Return the [x, y] coordinate for the center point of the cell that contains the specified text.  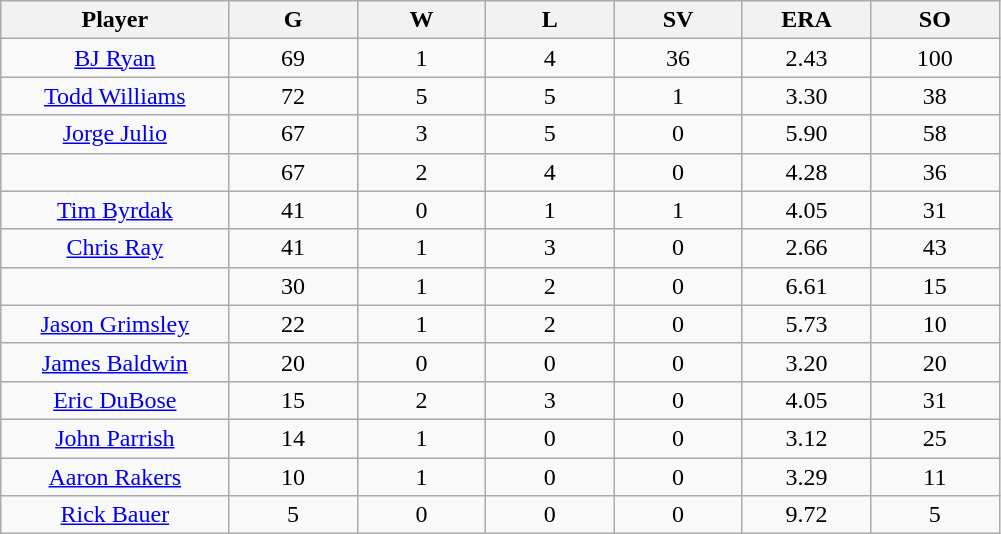
25 [935, 438]
Player [115, 20]
Todd Williams [115, 96]
38 [935, 96]
5.73 [806, 324]
Eric DuBose [115, 400]
5.90 [806, 134]
SV [678, 20]
3.30 [806, 96]
22 [293, 324]
Jason Grimsley [115, 324]
G [293, 20]
L [550, 20]
9.72 [806, 515]
30 [293, 286]
58 [935, 134]
ERA [806, 20]
Chris Ray [115, 248]
69 [293, 58]
BJ Ryan [115, 58]
SO [935, 20]
14 [293, 438]
3.20 [806, 362]
Aaron Rakers [115, 477]
2.66 [806, 248]
Jorge Julio [115, 134]
W [421, 20]
3.12 [806, 438]
72 [293, 96]
James Baldwin [115, 362]
43 [935, 248]
2.43 [806, 58]
Tim Byrdak [115, 210]
Rick Bauer [115, 515]
John Parrish [115, 438]
3.29 [806, 477]
100 [935, 58]
6.61 [806, 286]
11 [935, 477]
4.28 [806, 172]
